Identify which cell holds the provided text, then report its [X, Y] central coordinate. 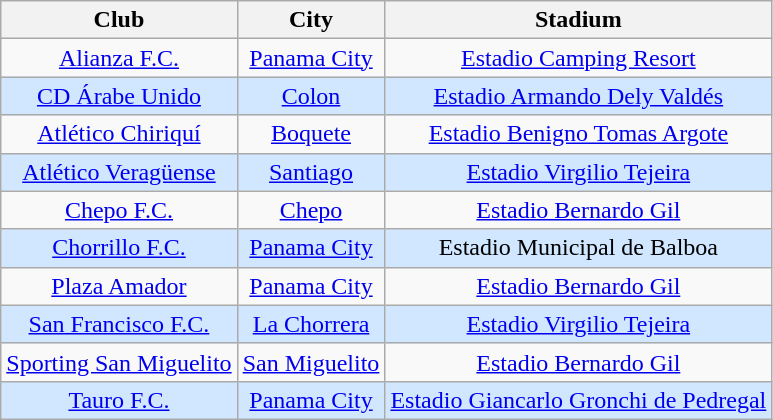
Estadio Giancarlo Gronchi de Pedregal [578, 400]
Alianza F.C. [119, 58]
San Miguelito [311, 362]
City [311, 20]
San Francisco F.C. [119, 324]
Sporting San Miguelito [119, 362]
Chorrillo F.C. [119, 248]
Boquete [311, 134]
Estadio Armando Dely Valdés [578, 96]
Estadio Benigno Tomas Argote [578, 134]
Chepo F.C. [119, 210]
Plaza Amador [119, 286]
Tauro F.C. [119, 400]
Estadio Municipal de Balboa [578, 248]
La Chorrera [311, 324]
Chepo [311, 210]
Atlético Chiriquí [119, 134]
Estadio Camping Resort [578, 58]
Santiago [311, 172]
Stadium [578, 20]
Club [119, 20]
CD Árabe Unido [119, 96]
Colon [311, 96]
Atlético Veragüense [119, 172]
